Provide the [x, y] coordinate of the cell's center where the given text is located.  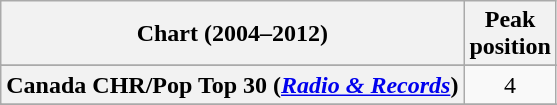
4 [510, 85]
Canada CHR/Pop Top 30 (Radio & Records) [232, 85]
Peakposition [510, 34]
Chart (2004–2012) [232, 34]
